Scan for the cell matching the given text and deliver its [x, y] coordinate at center. 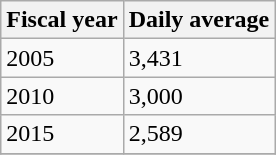
2010 [62, 96]
3,000 [199, 96]
Fiscal year [62, 20]
Daily average [199, 20]
2,589 [199, 134]
3,431 [199, 58]
2015 [62, 134]
2005 [62, 58]
